Find where the given text appears and provide that cell's center as [x, y] coordinate. 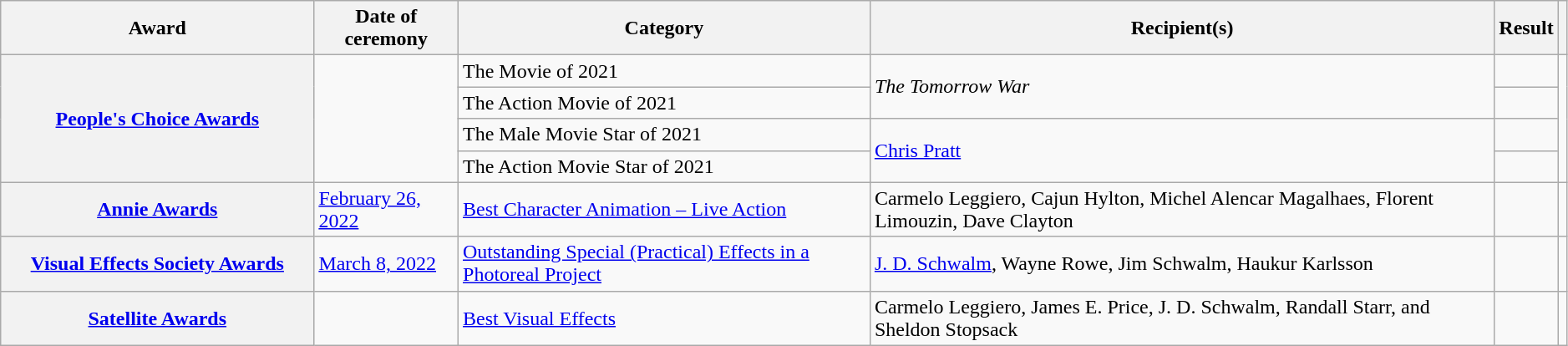
Result [1526, 28]
February 26, 2022 [386, 209]
The Action Movie of 2021 [665, 103]
Satellite Awards [157, 318]
The Action Movie Star of 2021 [665, 166]
Recipient(s) [1181, 28]
Best Character Animation – Live Action [665, 209]
Outstanding Special (Practical) Effects in a Photoreal Project [665, 264]
The Movie of 2021 [665, 71]
March 8, 2022 [386, 264]
J. D. Schwalm, Wayne Rowe, Jim Schwalm, Haukur Karlsson [1181, 264]
Carmelo Leggiero, Cajun Hylton, Michel Alencar Magalhaes, Florent Limouzin, Dave Clayton [1181, 209]
People's Choice Awards [157, 119]
Best Visual Effects [665, 318]
Date of ceremony [386, 28]
Chris Pratt [1181, 150]
Carmelo Leggiero, James E. Price, J. D. Schwalm, Randall Starr, and Sheldon Stopsack [1181, 318]
Category [665, 28]
The Tomorrow War [1181, 87]
Visual Effects Society Awards [157, 264]
Award [157, 28]
The Male Movie Star of 2021 [665, 135]
Annie Awards [157, 209]
